Identify which cell holds the provided text, then report its [x, y] central coordinate. 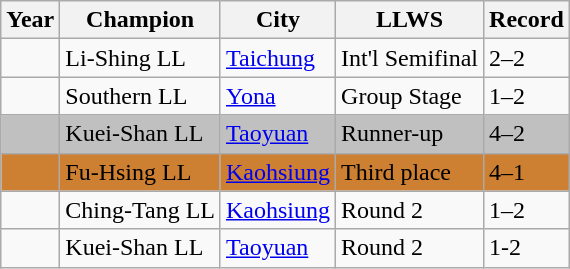
Third place [410, 172]
1-2 [527, 248]
Ching-Tang LL [140, 210]
Runner-up [410, 134]
LLWS [410, 20]
Fu-Hsing LL [140, 172]
4–1 [527, 172]
2–2 [527, 58]
4–2 [527, 134]
Champion [140, 20]
Southern LL [140, 96]
Year [30, 20]
Yona [278, 96]
Int'l Semifinal [410, 58]
Taichung [278, 58]
Li-Shing LL [140, 58]
City [278, 20]
Record [527, 20]
Group Stage [410, 96]
